Capture the cell that displays the provided text and extract its [X, Y] central coordinate. 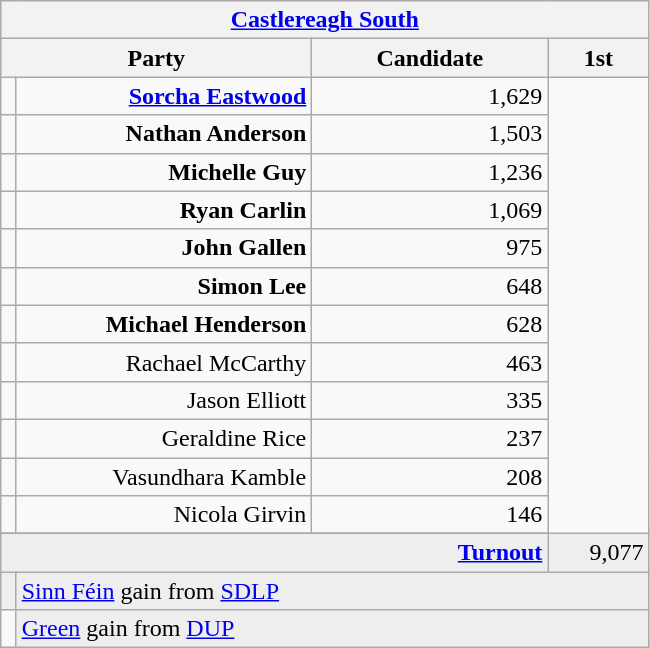
John Gallen [164, 248]
975 [430, 248]
Simon Lee [164, 286]
1,503 [430, 134]
146 [430, 515]
Ryan Carlin [164, 210]
Green gain from DUP [332, 629]
335 [430, 400]
Michael Henderson [164, 324]
Vasundhara Kamble [164, 477]
Turnout [274, 553]
Jason Elliott [164, 400]
Sorcha Eastwood [164, 96]
1st [598, 58]
Nathan Anderson [164, 134]
628 [430, 324]
Party [156, 58]
Michelle Guy [164, 172]
463 [430, 362]
208 [430, 477]
Castlereagh South [325, 20]
Nicola Girvin [164, 515]
1,629 [430, 96]
9,077 [598, 553]
1,069 [430, 210]
Geraldine Rice [164, 438]
Candidate [430, 58]
Rachael McCarthy [164, 362]
237 [430, 438]
1,236 [430, 172]
Sinn Féin gain from SDLP [332, 591]
648 [430, 286]
